For the text-containing cell, return its midpoint in [X, Y] coordinate format. 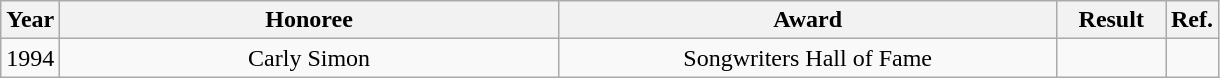
Carly Simon [310, 58]
Songwriters Hall of Fame [808, 58]
1994 [30, 58]
Year [30, 20]
Ref. [1192, 20]
Honoree [310, 20]
Result [1112, 20]
Award [808, 20]
